Find where the given text appears and provide that cell's center as (X, Y) coordinate. 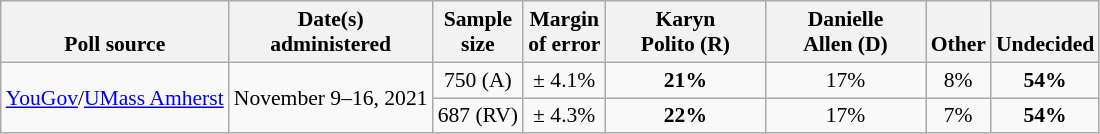
YouGov/UMass Amherst (115, 98)
Marginof error (564, 32)
± 4.1% (564, 80)
7% (958, 116)
21% (685, 80)
Poll source (115, 32)
November 9–16, 2021 (331, 98)
Undecided (1045, 32)
Samplesize (478, 32)
Date(s)administered (331, 32)
8% (958, 80)
± 4.3% (564, 116)
750 (A) (478, 80)
Other (958, 32)
687 (RV) (478, 116)
KarynPolito (R) (685, 32)
DanielleAllen (D) (845, 32)
22% (685, 116)
